Output the [X, Y] coordinate of the center of the cell containing the given text.  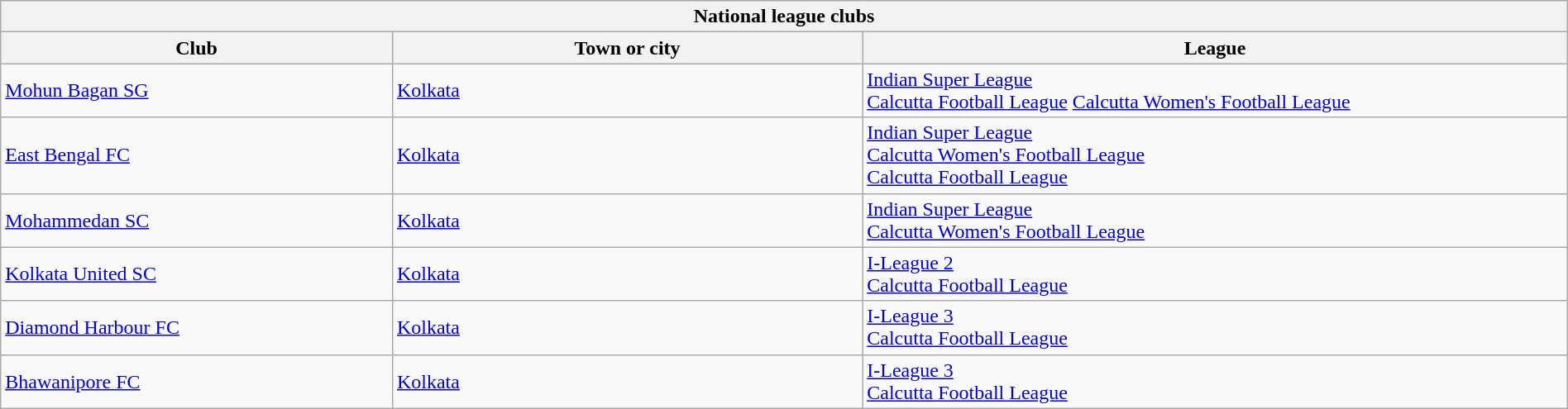
Mohammedan SC [197, 220]
Indian Super LeagueCalcutta Women's Football LeagueCalcutta Football League [1216, 155]
Town or city [627, 48]
League [1216, 48]
Bhawanipore FC [197, 382]
Mohun Bagan SG [197, 91]
Diamond Harbour FC [197, 327]
National league clubs [784, 17]
Indian Super LeagueCalcutta Women's Football League [1216, 220]
I-League 2Calcutta Football League [1216, 274]
Kolkata United SC [197, 274]
Club [197, 48]
East Bengal FC [197, 155]
Indian Super LeagueCalcutta Football League Calcutta Women's Football League [1216, 91]
